Capture the cell that displays the provided text and extract its [x, y] central coordinate. 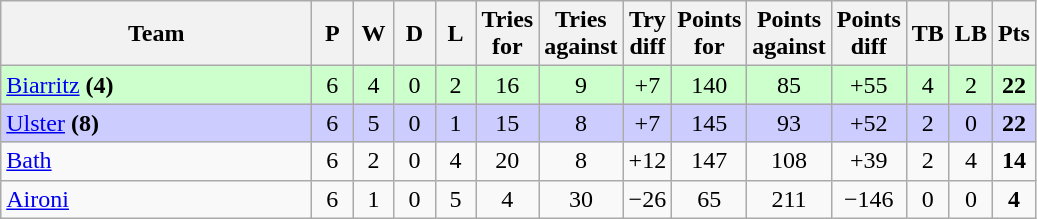
−26 [648, 199]
15 [508, 123]
Tries for [508, 34]
D [414, 34]
211 [789, 199]
Tries against [581, 34]
Try diff [648, 34]
16 [508, 85]
Ulster (8) [156, 123]
Aironi [156, 199]
LB [970, 34]
147 [710, 161]
Points against [789, 34]
9 [581, 85]
Team [156, 34]
+39 [868, 161]
20 [508, 161]
W [374, 34]
Points for [710, 34]
Biarritz (4) [156, 85]
108 [789, 161]
P [332, 34]
Points diff [868, 34]
+52 [868, 123]
65 [710, 199]
14 [1014, 161]
TB [928, 34]
−146 [868, 199]
Pts [1014, 34]
30 [581, 199]
140 [710, 85]
93 [789, 123]
+55 [868, 85]
85 [789, 85]
Bath [156, 161]
+12 [648, 161]
L [456, 34]
145 [710, 123]
